Provide the [x, y] coordinate of the cell's center where the given text is located.  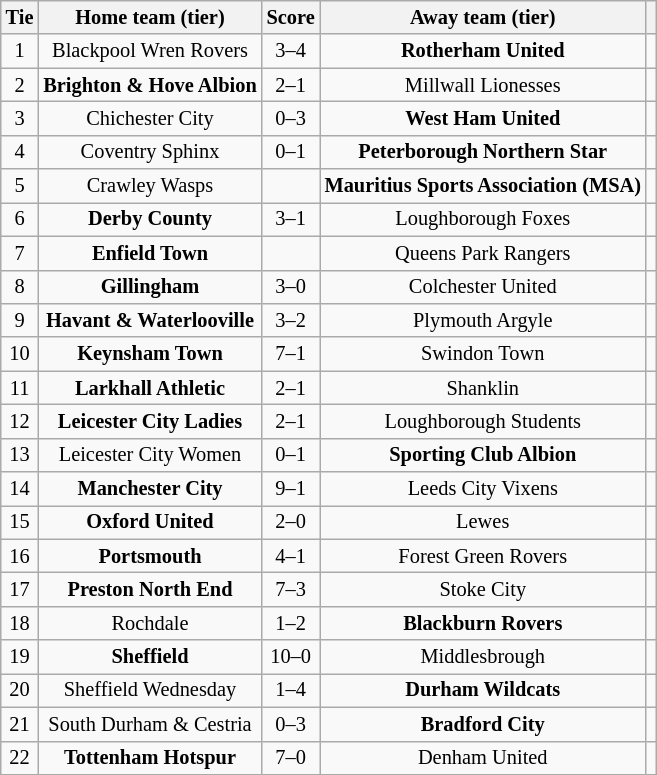
7–0 [291, 758]
3–0 [291, 287]
7 [20, 253]
18 [20, 623]
Portsmouth [150, 556]
Gillingham [150, 287]
Coventry Sphinx [150, 152]
19 [20, 657]
South Durham & Cestria [150, 724]
Havant & Waterlooville [150, 320]
Forest Green Rovers [483, 556]
9 [20, 320]
Larkhall Athletic [150, 388]
14 [20, 489]
Manchester City [150, 489]
9–1 [291, 489]
Middlesbrough [483, 657]
Durham Wildcats [483, 690]
Peterborough Northern Star [483, 152]
7–1 [291, 354]
Swindon Town [483, 354]
Blackpool Wren Rovers [150, 51]
1–4 [291, 690]
Home team (tier) [150, 17]
Leeds City Vixens [483, 489]
Sheffield Wednesday [150, 690]
6 [20, 219]
Loughborough Students [483, 421]
2 [20, 85]
Away team (tier) [483, 17]
10–0 [291, 657]
8 [20, 287]
Score [291, 17]
21 [20, 724]
20 [20, 690]
4–1 [291, 556]
Tie [20, 17]
3–1 [291, 219]
Millwall Lionesses [483, 85]
3–2 [291, 320]
Preston North End [150, 589]
Shanklin [483, 388]
Sporting Club Albion [483, 455]
Crawley Wasps [150, 186]
16 [20, 556]
Blackburn Rovers [483, 623]
13 [20, 455]
Chichester City [150, 118]
Sheffield [150, 657]
Enfield Town [150, 253]
15 [20, 522]
12 [20, 421]
Queens Park Rangers [483, 253]
2–0 [291, 522]
1 [20, 51]
17 [20, 589]
7–3 [291, 589]
Bradford City [483, 724]
Tottenham Hotspur [150, 758]
Colchester United [483, 287]
1–2 [291, 623]
3 [20, 118]
22 [20, 758]
Rochdale [150, 623]
Brighton & Hove Albion [150, 85]
Stoke City [483, 589]
Leicester City Women [150, 455]
West Ham United [483, 118]
Leicester City Ladies [150, 421]
Derby County [150, 219]
10 [20, 354]
Lewes [483, 522]
Loughborough Foxes [483, 219]
Plymouth Argyle [483, 320]
Oxford United [150, 522]
Mauritius Sports Association (MSA) [483, 186]
Denham United [483, 758]
5 [20, 186]
11 [20, 388]
Rotherham United [483, 51]
Keynsham Town [150, 354]
4 [20, 152]
3–4 [291, 51]
